Determine the [x, y] coordinate at the center of the cell enclosing the given text.  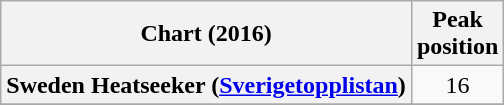
Peak position [457, 34]
16 [457, 85]
Sweden Heatseeker (Sverigetopplistan) [206, 85]
Chart (2016) [206, 34]
